From the cell containing the given text, extract its center point as (X, Y) coordinate. 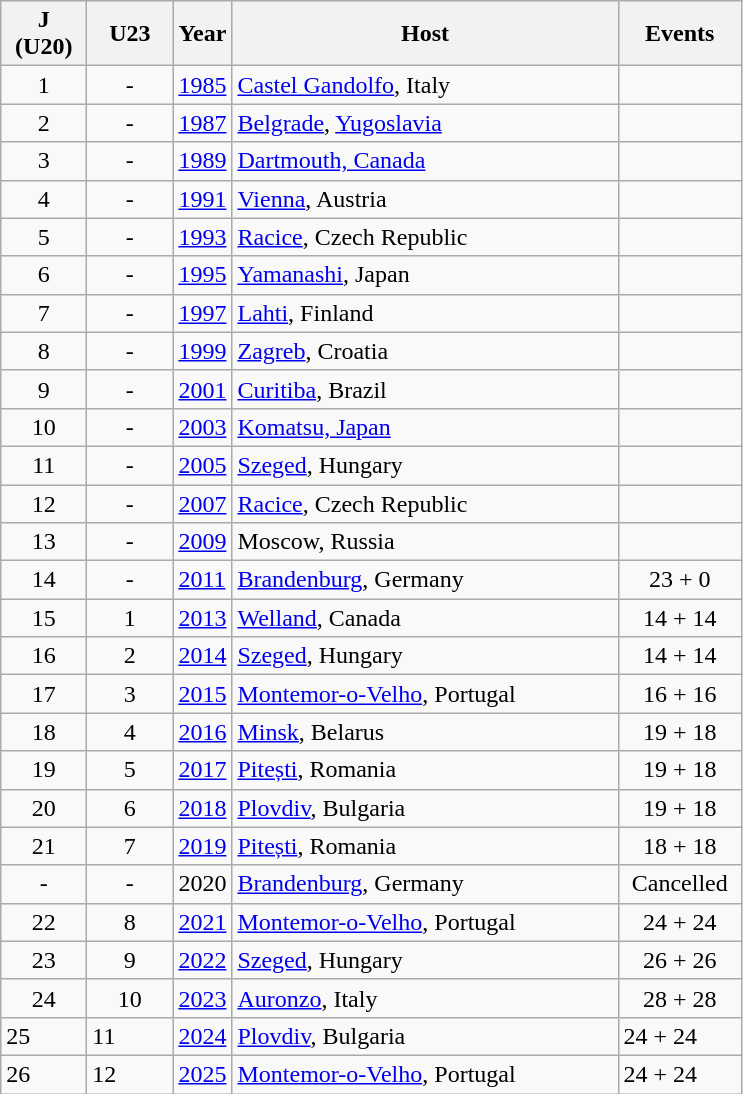
2019 (202, 846)
2014 (202, 656)
Year (202, 34)
2017 (202, 770)
20 (44, 808)
16 + 16 (680, 694)
2013 (202, 618)
13 (44, 542)
2018 (202, 808)
Belgrade, Yugoslavia (425, 123)
24 (44, 998)
15 (44, 618)
16 (44, 656)
2015 (202, 694)
21 (44, 846)
1985 (202, 85)
Lahti, Finland (425, 313)
2022 (202, 960)
1987 (202, 123)
1989 (202, 161)
Komatsu, Japan (425, 427)
Host (425, 34)
1997 (202, 313)
U23 (130, 34)
Events (680, 34)
Dartmouth, Canada (425, 161)
14 (44, 580)
Castel Gandolfo, Italy (425, 85)
18 + 18 (680, 846)
2005 (202, 465)
Moscow, Russia (425, 542)
19 (44, 770)
28 + 28 (680, 998)
23 (44, 960)
2024 (202, 1036)
Zagreb, Croatia (425, 351)
2007 (202, 503)
1993 (202, 237)
1991 (202, 199)
2025 (202, 1074)
2011 (202, 580)
23 + 0 (680, 580)
2009 (202, 542)
18 (44, 732)
Auronzo, Italy (425, 998)
25 (44, 1036)
Yamanashi, Japan (425, 275)
17 (44, 694)
J (U20) (44, 34)
1999 (202, 351)
Curitiba, Brazil (425, 389)
2020 (202, 884)
Cancelled (680, 884)
22 (44, 922)
2023 (202, 998)
1995 (202, 275)
Minsk, Belarus (425, 732)
26 (44, 1074)
2021 (202, 922)
2003 (202, 427)
26 + 26 (680, 960)
Vienna, Austria (425, 199)
2001 (202, 389)
Welland, Canada (425, 618)
2016 (202, 732)
